Detect which cell encompasses the target text, then output its [x, y] center coordinate. 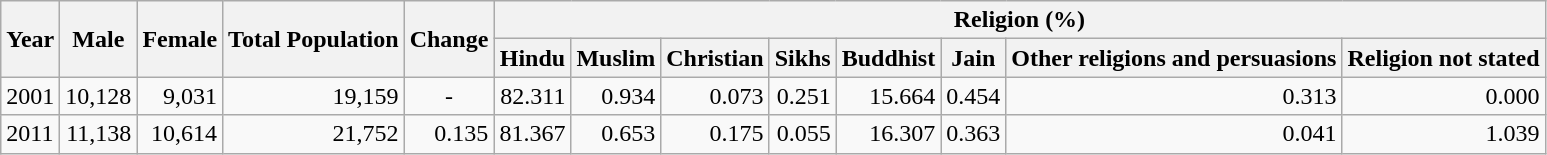
0.055 [802, 134]
Religion (%) [1020, 20]
0.175 [715, 134]
10,128 [98, 96]
16.307 [888, 134]
1.039 [1444, 134]
10,614 [180, 134]
- [449, 96]
82.311 [532, 96]
19,159 [314, 96]
Christian [715, 58]
21,752 [314, 134]
0.251 [802, 96]
Male [98, 39]
Religion not stated [1444, 58]
0.073 [715, 96]
Sikhs [802, 58]
Year [30, 39]
9,031 [180, 96]
Hindu [532, 58]
15.664 [888, 96]
0.041 [1174, 134]
0.653 [616, 134]
Female [180, 39]
Other religions and persuasions [1174, 58]
0.135 [449, 134]
81.367 [532, 134]
0.454 [974, 96]
Total Population [314, 39]
Jain [974, 58]
11,138 [98, 134]
0.934 [616, 96]
2001 [30, 96]
2011 [30, 134]
0.313 [1174, 96]
Buddhist [888, 58]
0.000 [1444, 96]
Muslim [616, 58]
Change [449, 39]
0.363 [974, 134]
